Determine the (X, Y) coordinate at the center of the cell enclosing the given text.  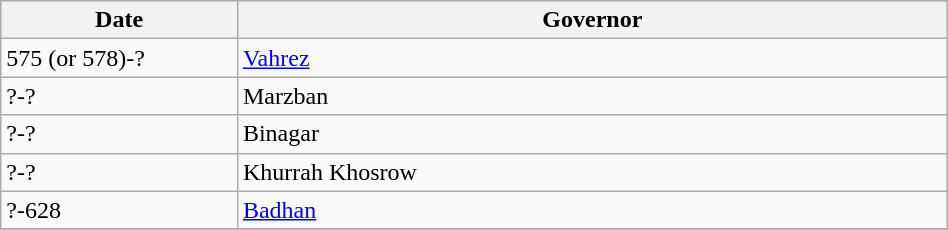
Binagar (592, 134)
Governor (592, 20)
575 (or 578)-? (120, 58)
Khurrah Khosrow (592, 172)
Vahrez (592, 58)
Date (120, 20)
Marzban (592, 96)
Badhan (592, 210)
?-628 (120, 210)
